Provide the [X, Y] coordinate of the cell's center where the given text is located.  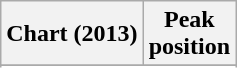
Peakposition [189, 34]
Chart (2013) [72, 34]
